Extract the (X, Y) coordinate from the center of the cell holding the provided text.  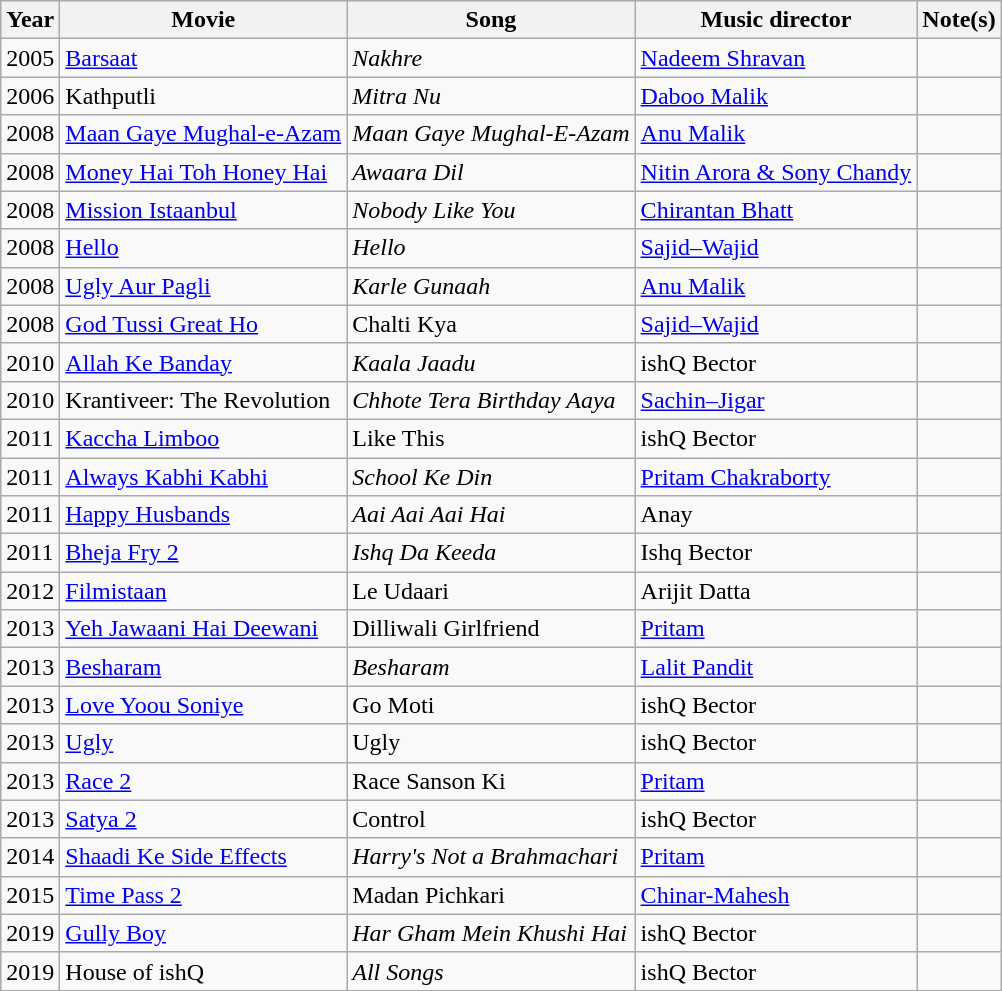
Filmistaan (204, 591)
Bheja Fry 2 (204, 553)
Ugly Aur Pagli (204, 286)
Happy Husbands (204, 515)
Kaccha Limboo (204, 438)
Satya 2 (204, 819)
Le Udaari (491, 591)
Maan Gaye Mughal-E-Azam (491, 134)
Kathputli (204, 96)
Money Hai Toh Honey Hai (204, 172)
Ishq Da Keeda (491, 553)
Always Kabhi Kabhi (204, 477)
2015 (30, 895)
Aai Aai Aai Hai (491, 515)
All Songs (491, 971)
Allah Ke Banday (204, 362)
Yeh Jawaani Hai Deewani (204, 629)
Song (491, 20)
Nakhre (491, 58)
Go Moti (491, 705)
Mission Istaanbul (204, 210)
Chinar-Mahesh (776, 895)
Awaara Dil (491, 172)
Race Sanson Ki (491, 781)
Ishq Bector (776, 553)
Karle Gunaah (491, 286)
Gully Boy (204, 933)
Kaala Jaadu (491, 362)
Movie (204, 20)
Year (30, 20)
Control (491, 819)
House of ishQ (204, 971)
Madan Pichkari (491, 895)
Anay (776, 515)
Like This (491, 438)
Nitin Arora & Sony Chandy (776, 172)
Note(s) (959, 20)
Race 2 (204, 781)
2012 (30, 591)
Arijit Datta (776, 591)
2005 (30, 58)
Chhote Tera Birthday Aaya (491, 400)
Nadeem Shravan (776, 58)
Daboo Malik (776, 96)
Nobody Like You (491, 210)
Chalti Kya (491, 324)
2006 (30, 96)
Sachin–Jigar (776, 400)
Time Pass 2 (204, 895)
Music director (776, 20)
Dilliwali Girlfriend (491, 629)
Maan Gaye Mughal-e-Azam (204, 134)
Love Yoou Soniye (204, 705)
2014 (30, 857)
Chirantan Bhatt (776, 210)
Shaadi Ke Side Effects (204, 857)
Har Gham Mein Khushi Hai (491, 933)
Pritam Chakraborty (776, 477)
Lalit Pandit (776, 667)
Barsaat (204, 58)
Harry's Not a Brahmachari (491, 857)
Mitra Nu (491, 96)
God Tussi Great Ho (204, 324)
School Ke Din (491, 477)
Krantiveer: The Revolution (204, 400)
